Identify which cell holds the provided text, then report its (x, y) central coordinate. 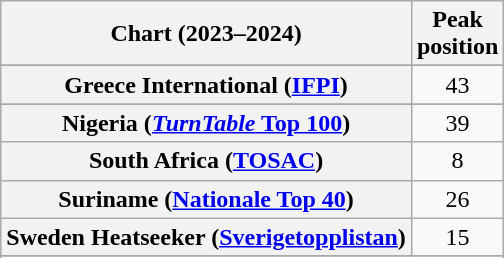
26 (457, 199)
Peakposition (457, 34)
Greece International (IFPI) (206, 85)
Suriname (Nationale Top 40) (206, 199)
43 (457, 85)
Sweden Heatseeker (Sverigetopplistan) (206, 237)
South Africa (TOSAC) (206, 161)
39 (457, 123)
8 (457, 161)
Nigeria (TurnTable Top 100) (206, 123)
Chart (2023–2024) (206, 34)
15 (457, 237)
